Pinpoint the cell where the given text exists, returning its (X, Y) midpoint coordinate. 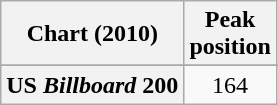
Chart (2010) (92, 34)
164 (230, 85)
US Billboard 200 (92, 85)
Peakposition (230, 34)
